Output the [x, y] coordinate of the center of the cell containing the given text.  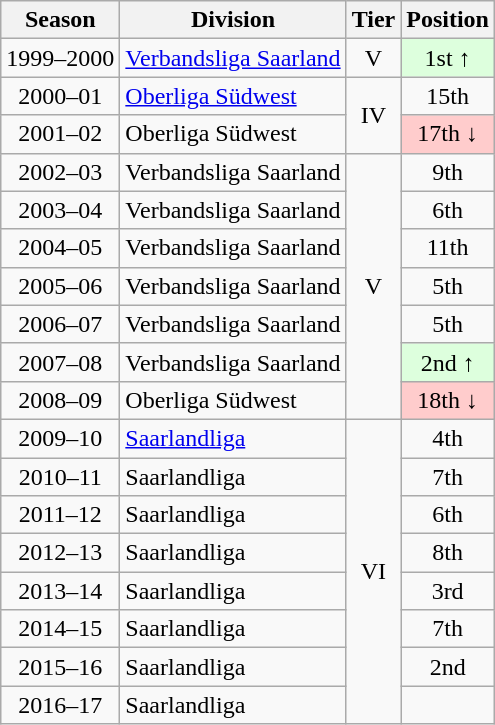
2001–02 [60, 134]
1999–2000 [60, 58]
8th [448, 553]
Season [60, 20]
2009–10 [60, 438]
VI [374, 571]
Position [448, 20]
2004–05 [60, 248]
2nd ↑ [448, 362]
1st ↑ [448, 58]
15th [448, 96]
2006–07 [60, 324]
2nd [448, 667]
2012–13 [60, 553]
2015–16 [60, 667]
Division [233, 20]
2014–15 [60, 629]
18th ↓ [448, 400]
2013–14 [60, 591]
3rd [448, 591]
2003–04 [60, 210]
2011–12 [60, 515]
9th [448, 172]
17th ↓ [448, 134]
2005–06 [60, 286]
2010–11 [60, 477]
2008–09 [60, 400]
Tier [374, 20]
2000–01 [60, 96]
2007–08 [60, 362]
IV [374, 115]
2016–17 [60, 705]
2002–03 [60, 172]
4th [448, 438]
11th [448, 248]
